Output the [x, y] coordinate of the center of the cell containing the given text.  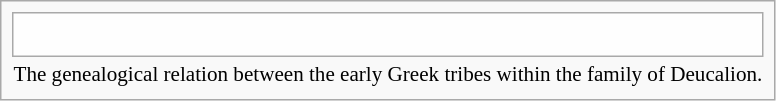
The genealogical relation between the early Greek tribes within the family of Deucalion. [388, 74]
